Detect which cell encompasses the target text, then output its (x, y) center coordinate. 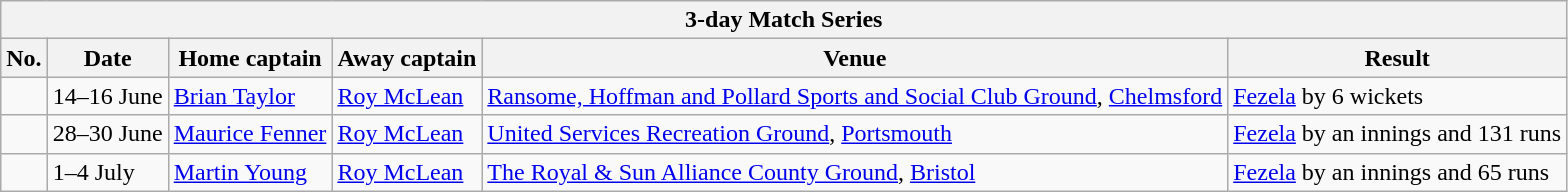
Fezela by 6 wickets (1398, 96)
Maurice Fenner (250, 134)
1–4 July (108, 172)
14–16 June (108, 96)
Martin Young (250, 172)
Away captain (407, 58)
28–30 June (108, 134)
United Services Recreation Ground, Portsmouth (855, 134)
Fezela by an innings and 65 runs (1398, 172)
Date (108, 58)
Fezela by an innings and 131 runs (1398, 134)
Ransome, Hoffman and Pollard Sports and Social Club Ground, Chelmsford (855, 96)
Result (1398, 58)
Home captain (250, 58)
Brian Taylor (250, 96)
Venue (855, 58)
3-day Match Series (784, 20)
The Royal & Sun Alliance County Ground, Bristol (855, 172)
No. (24, 58)
